Return the (x, y) coordinate for the center point of the cell that contains the specified text.  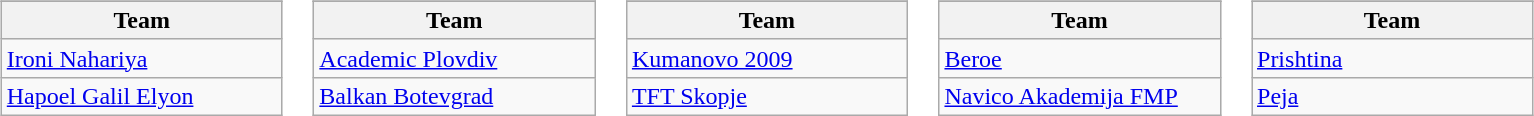
Navico Akademija FMP (1080, 96)
Beroe (1080, 58)
Peja (1392, 96)
Hapoel Galil Elyon (142, 96)
Ironi Nahariya (142, 58)
Balkan Botevgrad (454, 96)
Prishtina (1392, 58)
TFT Skopje (766, 96)
Academic Plovdiv (454, 58)
Kumanovo 2009 (766, 58)
